For the text-containing cell, return its midpoint in [x, y] coordinate format. 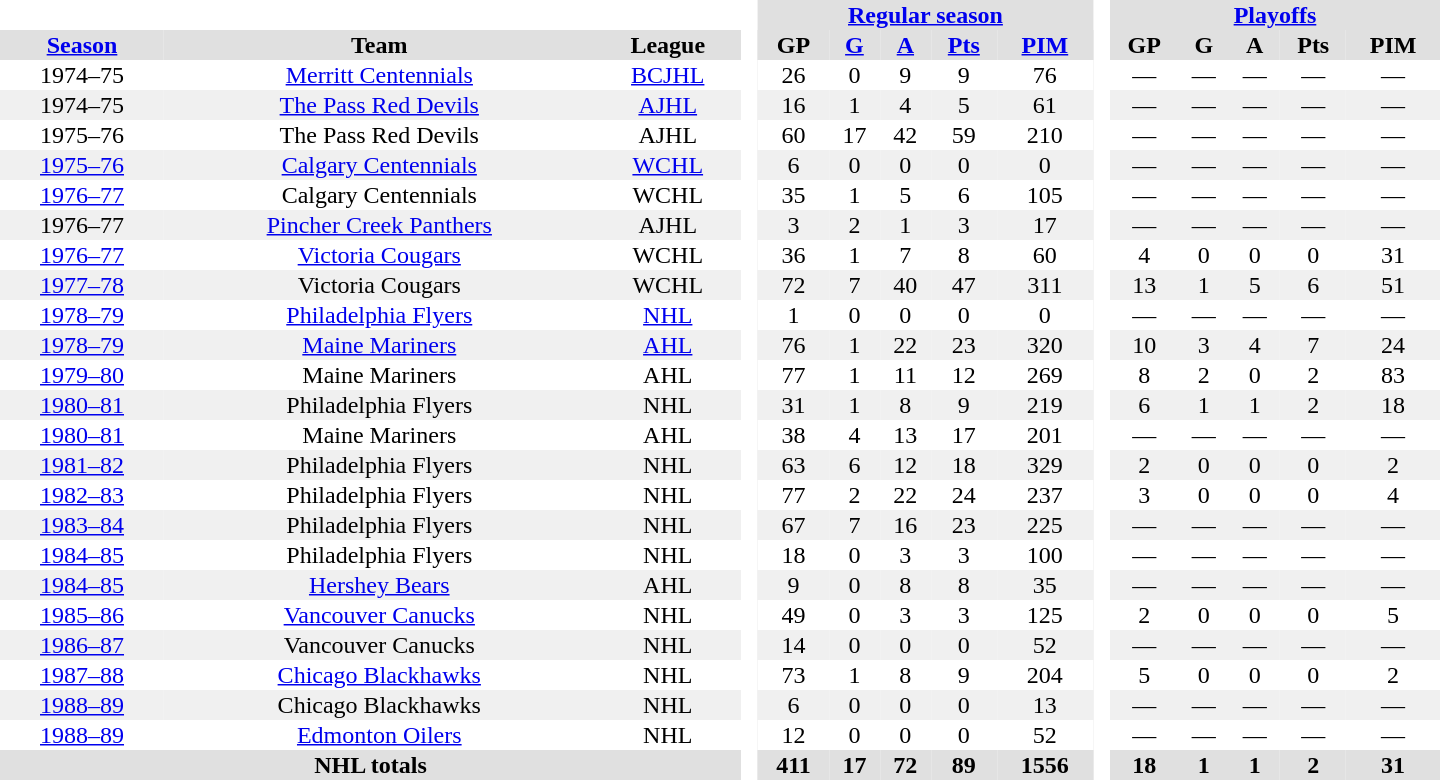
1979–80 [82, 375]
11 [906, 375]
105 [1045, 195]
26 [794, 75]
210 [1045, 135]
49 [794, 615]
47 [964, 285]
237 [1045, 495]
Merritt Centennials [379, 75]
311 [1045, 285]
73 [794, 675]
1977–78 [82, 285]
Edmonton Oilers [379, 735]
1981–82 [82, 465]
Hershey Bears [379, 585]
51 [1393, 285]
10 [1144, 345]
1985–86 [82, 615]
89 [964, 765]
329 [1045, 465]
Season [82, 45]
125 [1045, 615]
59 [964, 135]
225 [1045, 525]
1986–87 [82, 645]
1987–88 [82, 675]
204 [1045, 675]
14 [794, 645]
BCJHL [668, 75]
61 [1045, 105]
League [668, 45]
38 [794, 435]
1983–84 [82, 525]
100 [1045, 555]
63 [794, 465]
201 [1045, 435]
Playoffs [1275, 15]
1556 [1045, 765]
36 [794, 255]
67 [794, 525]
320 [1045, 345]
1982–83 [82, 495]
83 [1393, 375]
269 [1045, 375]
Team [379, 45]
42 [906, 135]
411 [794, 765]
NHL totals [370, 765]
Pincher Creek Panthers [379, 225]
Regular season [926, 15]
219 [1045, 405]
40 [906, 285]
